Locate the cell with the specified text and output its (X, Y) center coordinate. 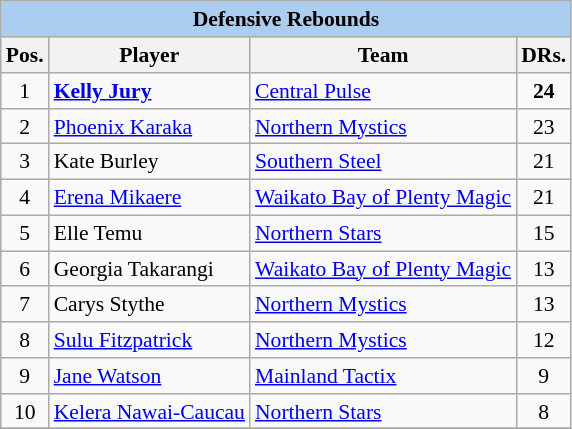
3 (25, 162)
Pos. (25, 55)
Kelera Nawai-Caucau (150, 411)
Defensive Rebounds (286, 19)
24 (544, 91)
Erena Mikaere (150, 197)
7 (25, 304)
2 (25, 126)
Phoenix Karaka (150, 126)
Southern Steel (383, 162)
15 (544, 233)
Kate Burley (150, 162)
Kelly Jury (150, 91)
Team (383, 55)
Georgia Takarangi (150, 269)
Player (150, 55)
12 (544, 340)
Sulu Fitzpatrick (150, 340)
Carys Stythe (150, 304)
Central Pulse (383, 91)
Mainland Tactix (383, 376)
5 (25, 233)
DRs. (544, 55)
Jane Watson (150, 376)
6 (25, 269)
23 (544, 126)
10 (25, 411)
Elle Temu (150, 233)
4 (25, 197)
1 (25, 91)
